Identify which cell holds the provided text, then report its [X, Y] central coordinate. 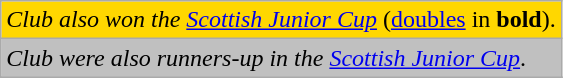
Club were also runners-up in the Scottish Junior Cup. [281, 58]
Club also won the Scottish Junior Cup (doubles in bold). [281, 20]
